Locate the cell with the specified text and output its [X, Y] center coordinate. 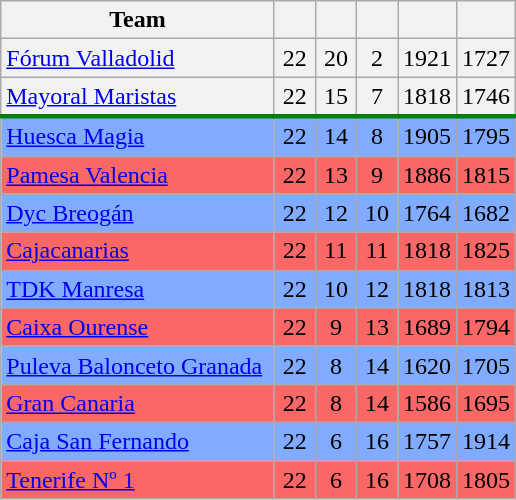
1764 [428, 213]
Cajacanarias [138, 251]
Gran Canaria [138, 403]
Caja San Fernando [138, 441]
1757 [428, 441]
Pamesa Valencia [138, 175]
1746 [486, 97]
1825 [486, 251]
1620 [428, 365]
20 [336, 58]
15 [336, 97]
1794 [486, 327]
1905 [428, 136]
1795 [486, 136]
1921 [428, 58]
7 [376, 97]
Puleva Balonceto Granada [138, 365]
1805 [486, 479]
1815 [486, 175]
1886 [428, 175]
1682 [486, 213]
1708 [428, 479]
Team [138, 20]
1695 [486, 403]
1705 [486, 365]
2 [376, 58]
1689 [428, 327]
1586 [428, 403]
1813 [486, 289]
1914 [486, 441]
TDK Manresa [138, 289]
Mayoral Maristas [138, 97]
Tenerife Nº 1 [138, 479]
Huesca Magia [138, 136]
Fórum Valladolid [138, 58]
1727 [486, 58]
Caixa Ourense [138, 327]
Dyc Breogán [138, 213]
